Search for the cell housing the specified text and yield its (x, y) center coordinate. 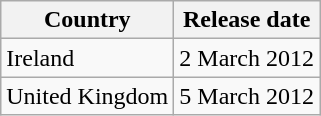
Country (88, 20)
United Kingdom (88, 96)
2 March 2012 (247, 58)
Release date (247, 20)
Ireland (88, 58)
5 March 2012 (247, 96)
